Detect which cell encompasses the target text, then output its (X, Y) center coordinate. 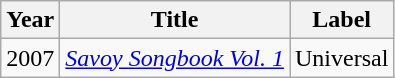
Year (30, 20)
Title (175, 20)
Savoy Songbook Vol. 1 (175, 58)
2007 (30, 58)
Label (342, 20)
Universal (342, 58)
